Scan for the cell matching the given text and deliver its [X, Y] coordinate at center. 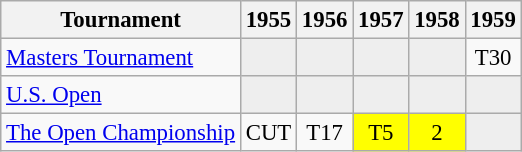
U.S. Open [121, 95]
2 [437, 133]
T30 [493, 58]
1958 [437, 20]
The Open Championship [121, 133]
1957 [381, 20]
1959 [493, 20]
1956 [325, 20]
CUT [268, 133]
Masters Tournament [121, 58]
1955 [268, 20]
T5 [381, 133]
T17 [325, 133]
Tournament [121, 20]
